Scan for the cell matching the given text and deliver its [x, y] coordinate at center. 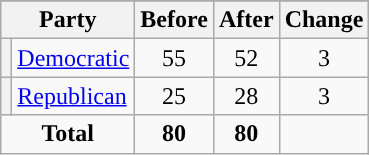
Democratic [74, 58]
28 [246, 96]
After [246, 20]
Before [174, 20]
Change [324, 20]
Republican [74, 96]
Party [68, 20]
Total [68, 134]
25 [174, 96]
52 [246, 58]
55 [174, 58]
